Search for the cell housing the specified text and yield its (x, y) center coordinate. 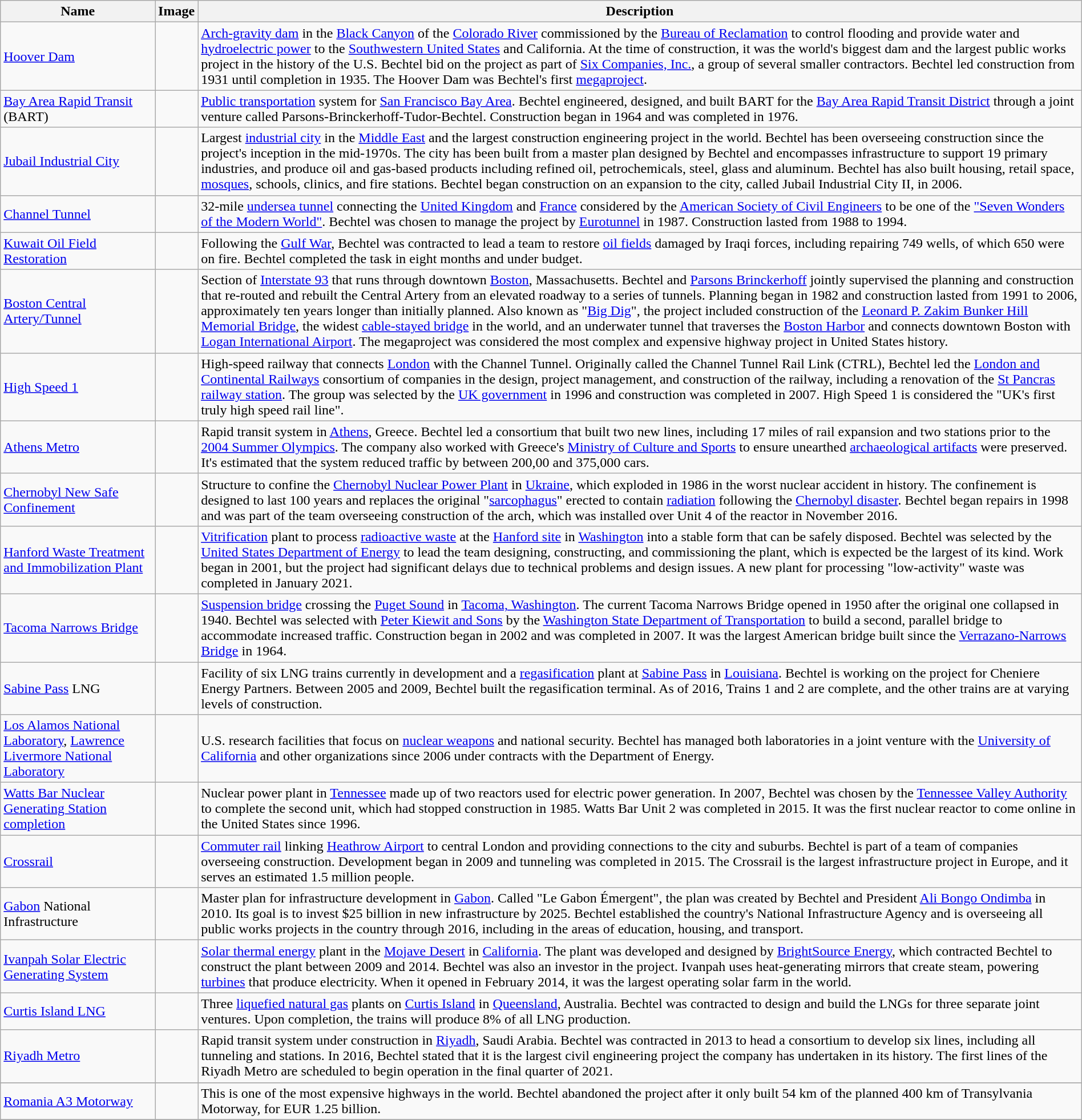
Boston Central Artery/Tunnel (78, 311)
Chernobyl New Safe Confinement (78, 499)
Riyadh Metro (78, 1056)
Name (78, 11)
Tacoma Narrows Bridge (78, 628)
Hanford Waste Treatment and Immobilization Plant (78, 559)
Bay Area Rapid Transit (BART) (78, 108)
Athens Metro (78, 447)
Romania A3 Motorway (78, 1101)
Description (640, 11)
Ivanpah Solar Electric Generating System (78, 966)
Image (177, 11)
Sabine Pass LNG (78, 688)
Crossrail (78, 861)
Watts Bar Nuclear Generating Station completion (78, 809)
Curtis Island LNG (78, 1012)
Jubail Industrial City (78, 161)
Channel Tunnel (78, 213)
Gabon National Infrastructure (78, 914)
Kuwait Oil Field Restoration (78, 251)
Hoover Dam (78, 56)
Los Alamos National Laboratory, Lawrence Livermore National Laboratory (78, 749)
High Speed 1 (78, 387)
